Return the [X, Y] coordinate for the center point of the cell that contains the specified text.  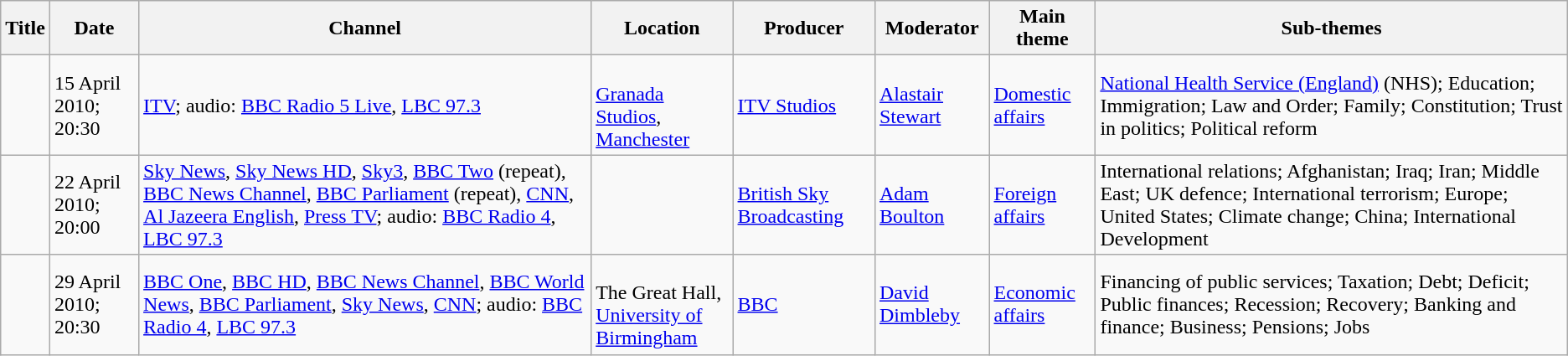
David Dimbleby [931, 305]
The Great Hall,University of Birmingham [662, 305]
BBC [804, 305]
ITV Studios [804, 106]
BBC One, BBC HD, BBC News Channel, BBC World News, BBC Parliament, Sky News, CNN; audio: BBC Radio 4, LBC 97.3 [365, 305]
15 April 2010; 20:30 [94, 106]
Alastair Stewart [931, 106]
Channel [365, 28]
29 April 2010; 20:30 [94, 305]
Foreign affairs [1042, 204]
Sub-themes [1332, 28]
Producer [804, 28]
Economic affairs [1042, 305]
Location [662, 28]
Adam Boulton [931, 204]
Title [25, 28]
Main theme [1042, 28]
National Health Service (England) (NHS); Education; Immigration; Law and Order; Family; Constitution; Trust in politics; Political reform [1332, 106]
Financing of public services; Taxation; Debt; Deficit; Public finances; Recession; Recovery; Banking and finance; Business; Pensions; Jobs [1332, 305]
ITV; audio: BBC Radio 5 Live, LBC 97.3 [365, 106]
Date [94, 28]
Granada Studios,Manchester [662, 106]
22 April 2010; 20:00 [94, 204]
British Sky Broadcasting [804, 204]
Moderator [931, 28]
Domestic affairs [1042, 106]
